Determine the [X, Y] coordinate at the center of the cell enclosing the given text.  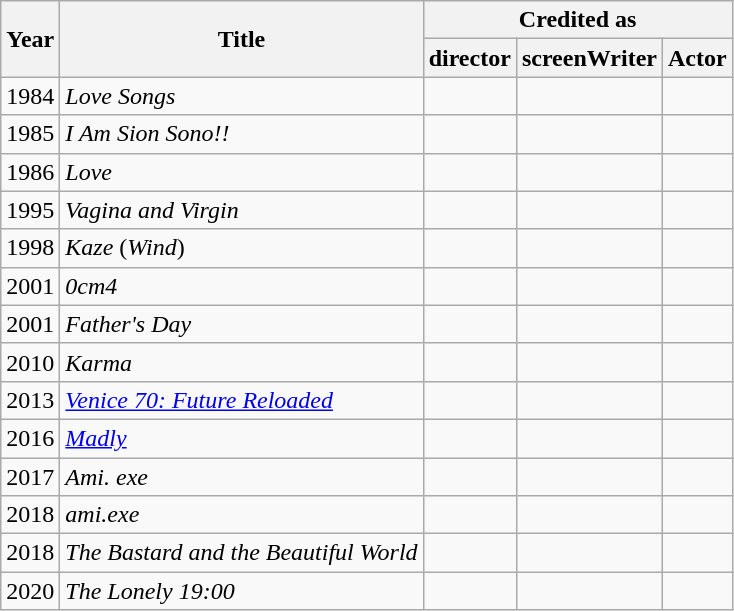
1986 [30, 172]
2020 [30, 591]
I Am Sion Sono!! [242, 134]
ami.exe [242, 515]
Kaze (Wind) [242, 248]
The Lonely 19:00 [242, 591]
Credited as [578, 20]
0cm4 [242, 286]
Venice 70: Future Reloaded [242, 400]
2013 [30, 400]
Karma [242, 362]
Father's Day [242, 324]
1998 [30, 248]
Vagina and Virgin [242, 210]
Actor [697, 58]
Title [242, 39]
1985 [30, 134]
Love Songs [242, 96]
2016 [30, 438]
Year [30, 39]
Love [242, 172]
Ami. exe [242, 477]
Madly [242, 438]
director [470, 58]
2017 [30, 477]
2010 [30, 362]
screenWriter [589, 58]
The Bastard and the Beautiful World [242, 553]
1995 [30, 210]
1984 [30, 96]
